For the text-containing cell, return its midpoint in (X, Y) coordinate format. 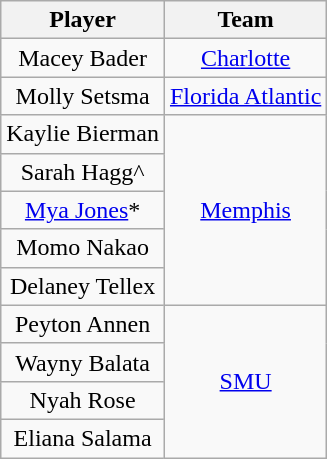
Nyah Rose (83, 400)
Mya Jones* (83, 210)
Wayny Balata (83, 362)
Eliana Salama (83, 438)
Charlotte (245, 58)
Player (83, 20)
Kaylie Bierman (83, 134)
Sarah Hagg^ (83, 172)
Memphis (245, 210)
Delaney Tellex (83, 286)
Momo Nakao (83, 248)
Team (245, 20)
Peyton Annen (83, 324)
Macey Bader (83, 58)
Molly Setsma (83, 96)
Florida Atlantic (245, 96)
SMU (245, 381)
